Extract the [x, y] coordinate from the center of the cell holding the provided text.  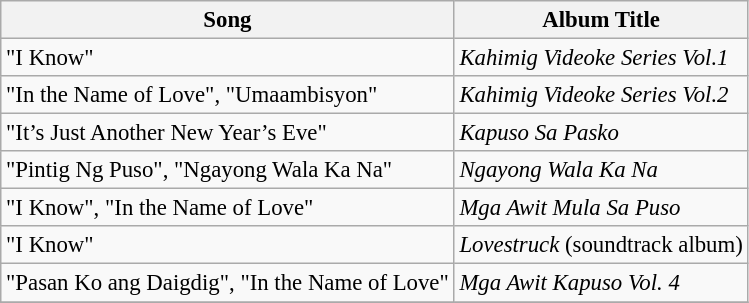
"It’s Just Another New Year’s Eve" [228, 133]
Kapuso Sa Pasko [601, 133]
"In the Name of Love", "Umaambisyon" [228, 95]
Kahimig Videoke Series Vol.1 [601, 58]
Album Title [601, 20]
"Pintig Ng Puso", "Ngayong Wala Ka Na" [228, 170]
Song [228, 20]
Lovestruck (soundtrack album) [601, 245]
Ngayong Wala Ka Na [601, 170]
Mga Awit Mula Sa Puso [601, 208]
Kahimig Videoke Series Vol.2 [601, 95]
"I Know", "In the Name of Love" [228, 208]
"Pasan Ko ang Daigdig", "In the Name of Love" [228, 283]
Mga Awit Kapuso Vol. 4 [601, 283]
